From the cell containing the given text, extract its center point as (x, y) coordinate. 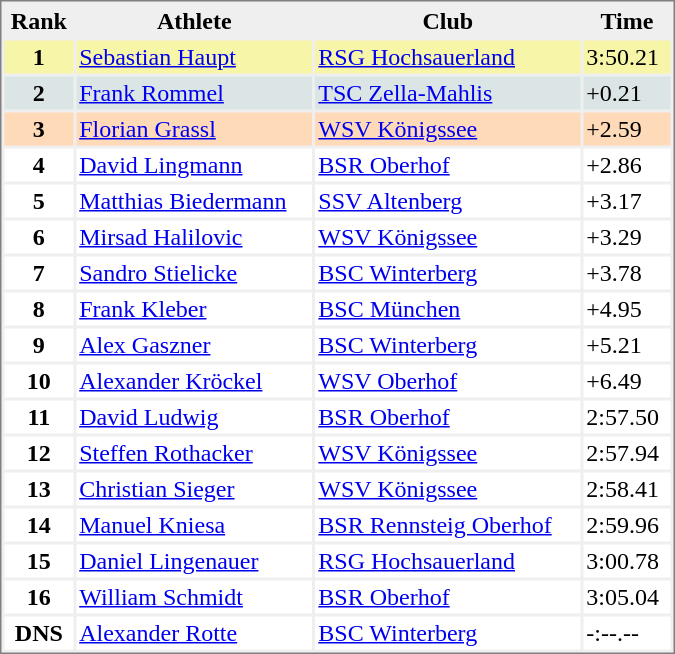
+3.78 (626, 272)
Daniel Lingenauer (194, 560)
David Lingmann (194, 164)
Frank Kleber (194, 308)
3 (38, 128)
-:--.-- (626, 632)
BSC München (448, 308)
Alex Gaszner (194, 344)
Rank (38, 20)
9 (38, 344)
+2.59 (626, 128)
10 (38, 380)
13 (38, 488)
2:58.41 (626, 488)
Sandro Stielicke (194, 272)
SSV Altenberg (448, 200)
Sebastian Haupt (194, 56)
DNS (38, 632)
Christian Sieger (194, 488)
+0.21 (626, 92)
+5.21 (626, 344)
TSC Zella-Mahlis (448, 92)
15 (38, 560)
+3.29 (626, 236)
Alexander Rotte (194, 632)
12 (38, 452)
Florian Grassl (194, 128)
4 (38, 164)
2:59.96 (626, 524)
2:57.50 (626, 416)
BSR Rennsteig Oberhof (448, 524)
David Ludwig (194, 416)
William Schmidt (194, 596)
6 (38, 236)
3:05.04 (626, 596)
+6.49 (626, 380)
Mirsad Halilovic (194, 236)
3:00.78 (626, 560)
5 (38, 200)
Frank Rommel (194, 92)
+4.95 (626, 308)
1 (38, 56)
Club (448, 20)
11 (38, 416)
14 (38, 524)
+2.86 (626, 164)
+3.17 (626, 200)
Matthias Biedermann (194, 200)
2 (38, 92)
Steffen Rothacker (194, 452)
Time (626, 20)
7 (38, 272)
3:50.21 (626, 56)
Athlete (194, 20)
Manuel Kniesa (194, 524)
16 (38, 596)
2:57.94 (626, 452)
8 (38, 308)
WSV Oberhof (448, 380)
Alexander Kröckel (194, 380)
